Find where the given text appears and provide that cell's center as [x, y] coordinate. 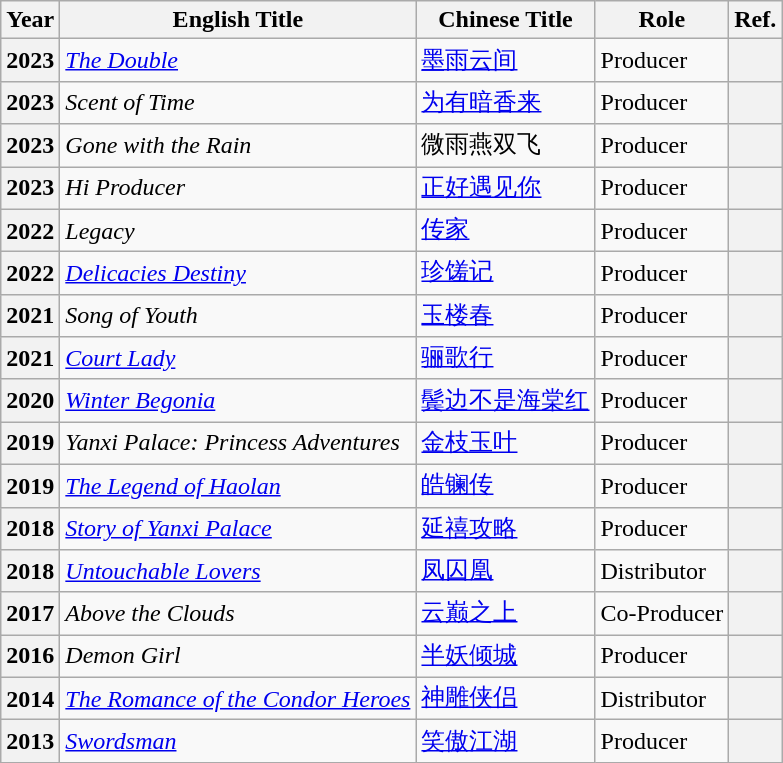
Court Lady [238, 358]
Chinese Title [506, 20]
传家 [506, 230]
2013 [30, 742]
Hi Producer [238, 188]
Year [30, 20]
Winter Begonia [238, 400]
为有暗香来 [506, 102]
The Romance of the Condor Heroes [238, 698]
English Title [238, 20]
Untouchable Lovers [238, 572]
Song of Youth [238, 316]
正好遇见你 [506, 188]
Role [662, 20]
骊歌行 [506, 358]
Demon Girl [238, 656]
半妖倾城 [506, 656]
Gone with the Rain [238, 146]
金枝玉叶 [506, 444]
笑傲江湖 [506, 742]
凤囚凰 [506, 572]
Delicacies Destiny [238, 274]
2016 [30, 656]
The Double [238, 60]
Swordsman [238, 742]
The Legend of Haolan [238, 486]
墨雨云间 [506, 60]
Scent of Time [238, 102]
Co-Producer [662, 614]
云巅之上 [506, 614]
珍馐记 [506, 274]
2017 [30, 614]
2014 [30, 698]
Ref. [756, 20]
2020 [30, 400]
神雕侠侣 [506, 698]
皓镧传 [506, 486]
微雨燕双飞 [506, 146]
Story of Yanxi Palace [238, 528]
玉楼春 [506, 316]
鬓边不是海棠红 [506, 400]
Yanxi Palace: Princess Adventures [238, 444]
Legacy [238, 230]
Above the Clouds [238, 614]
延禧攻略 [506, 528]
